Detect which cell encompasses the target text, then output its (x, y) center coordinate. 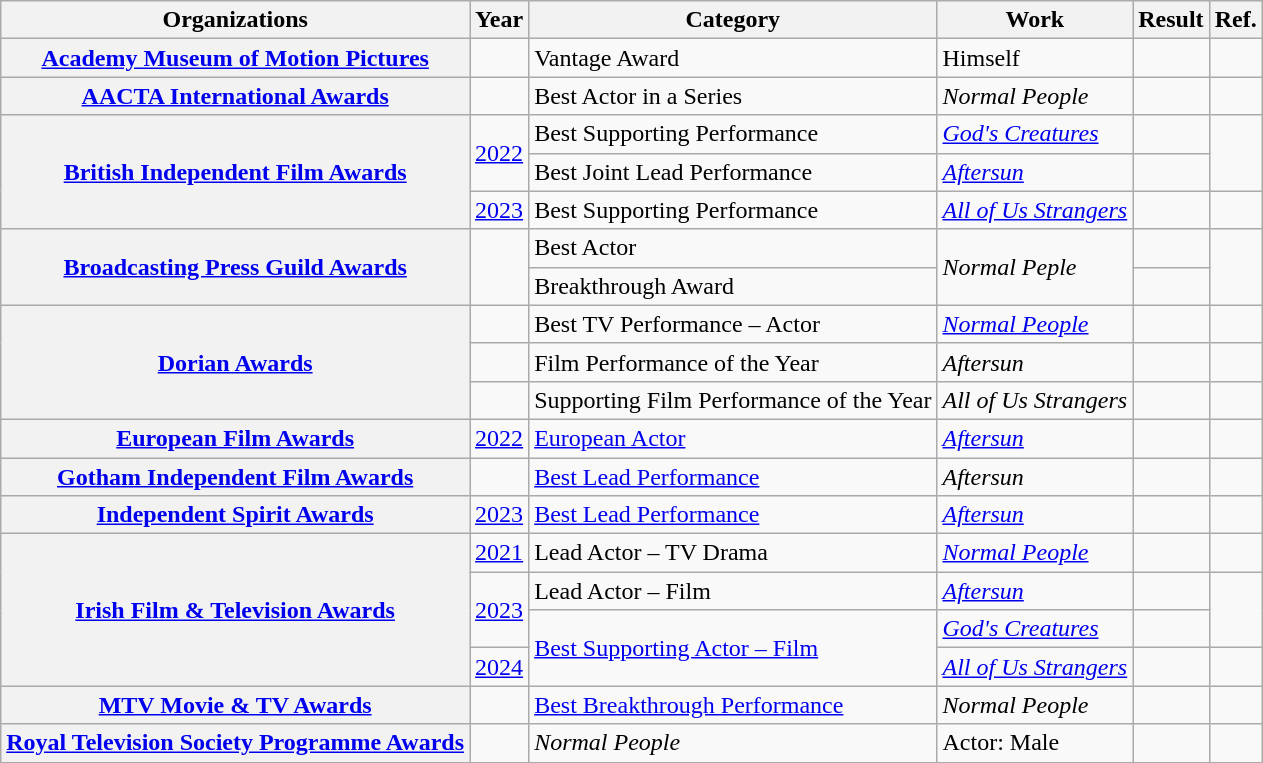
Academy Museum of Motion Pictures (236, 58)
Best TV Performance – Actor (733, 324)
Vantage Award (733, 58)
2021 (500, 553)
British Independent Film Awards (236, 172)
Normal Peple (1035, 267)
Category (733, 20)
Actor: Male (1035, 743)
Gotham Independent Film Awards (236, 477)
Lead Actor – TV Drama (733, 553)
Result (1171, 20)
Independent Spirit Awards (236, 515)
AACTA International Awards (236, 96)
Himself (1035, 58)
Best Joint Lead Performance (733, 172)
European Actor (733, 438)
Supporting Film Performance of the Year (733, 400)
Year (500, 20)
Film Performance of the Year (733, 362)
Irish Film & Television Awards (236, 610)
Work (1035, 20)
Best Supporting Actor – Film (733, 648)
Best Breakthrough Performance (733, 705)
Best Actor (733, 248)
Breakthrough Award (733, 286)
Best Actor in a Series (733, 96)
Lead Actor – Film (733, 591)
Ref. (1236, 20)
2024 (500, 667)
Broadcasting Press Guild Awards (236, 267)
Royal Television Society Programme Awards (236, 743)
European Film Awards (236, 438)
Organizations (236, 20)
Dorian Awards (236, 362)
MTV Movie & TV Awards (236, 705)
